Output the [X, Y] coordinate of the center of the cell containing the given text.  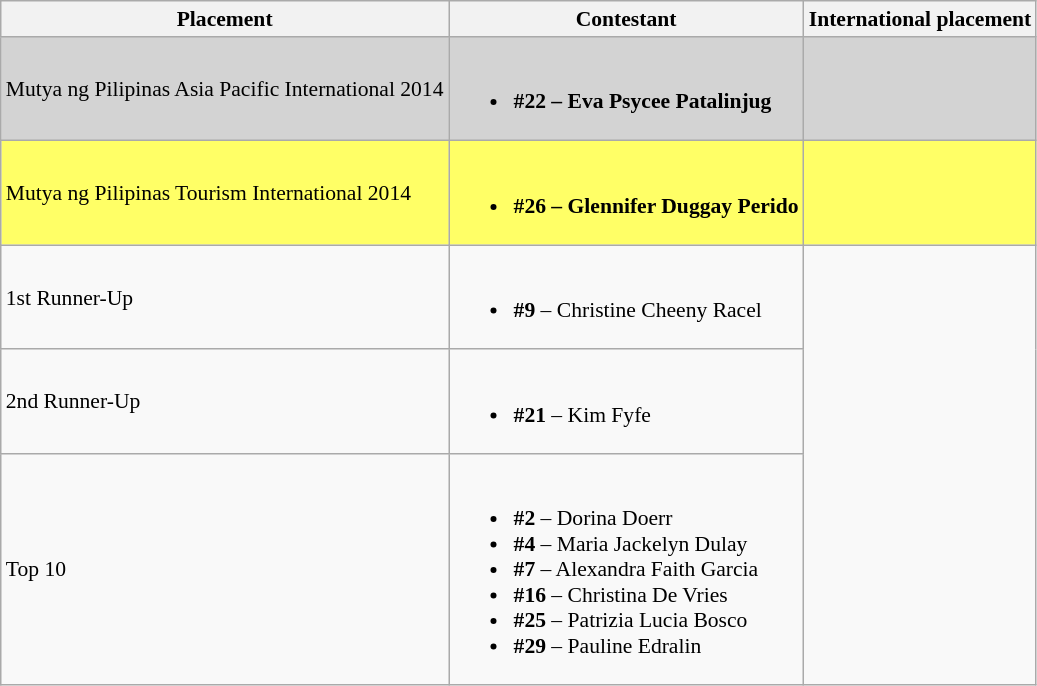
2nd Runner-Up [225, 402]
#21 – Kim Fyfe [626, 402]
Mutya ng Pilipinas Tourism International 2014 [225, 193]
#22 – Eva Psycee Patalinjug [626, 89]
#2 – Dorina Doerr#4 – Maria Jackelyn Dulay#7 – Alexandra Faith Garcia#16 – Christina De Vries#25 – Patrizia Lucia Bosco#29 – Pauline Edralin [626, 570]
#26 – Glennifer Duggay Perido [626, 193]
Top 10 [225, 570]
International placement [920, 19]
Contestant [626, 19]
#9 – Christine Cheeny Racel [626, 297]
1st Runner-Up [225, 297]
Placement [225, 19]
Mutya ng Pilipinas Asia Pacific International 2014 [225, 89]
